Locate the cell with the specified text and output its [X, Y] center coordinate. 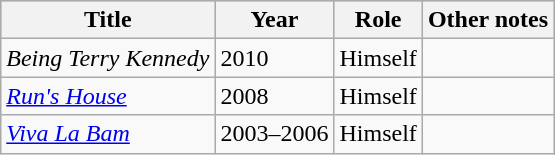
Role [378, 20]
2008 [274, 96]
2010 [274, 58]
Run's House [108, 96]
Title [108, 20]
Year [274, 20]
2003–2006 [274, 134]
Other notes [488, 20]
Being Terry Kennedy [108, 58]
Viva La Bam [108, 134]
